From the cell containing the given text, extract its center point as (x, y) coordinate. 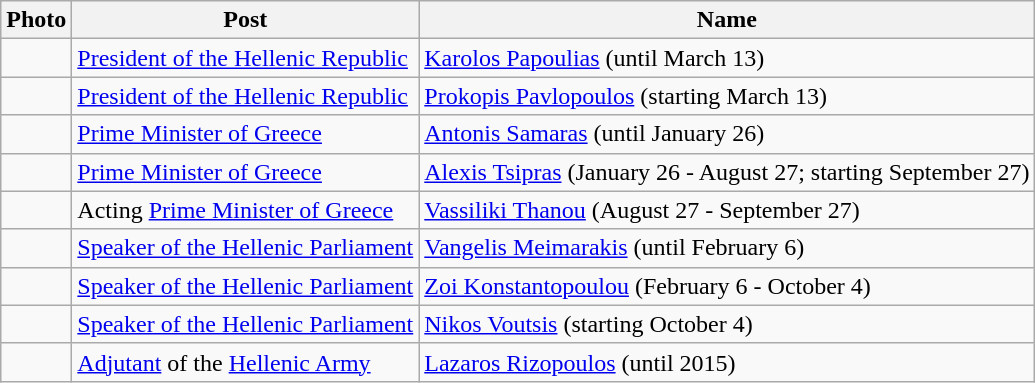
Post (246, 20)
Zoi Konstantopoulou (February 6 - October 4) (727, 286)
Karolos Papoulias (until March 13) (727, 58)
Antonis Samaras (until January 26) (727, 134)
Nikos Voutsis (starting October 4) (727, 324)
Acting Prime Minister of Greece (246, 210)
Vangelis Meimarakis (until February 6) (727, 248)
Name (727, 20)
Lazaros Rizopoulos (until 2015) (727, 362)
Alexis Tsipras (January 26 - August 27; starting September 27) (727, 172)
Prokopis Pavlopoulos (starting March 13) (727, 96)
Vassiliki Thanou (August 27 - September 27) (727, 210)
Photo (36, 20)
Adjutant of the Hellenic Army (246, 362)
